Return the [x, y] coordinate for the center point of the cell that contains the specified text.  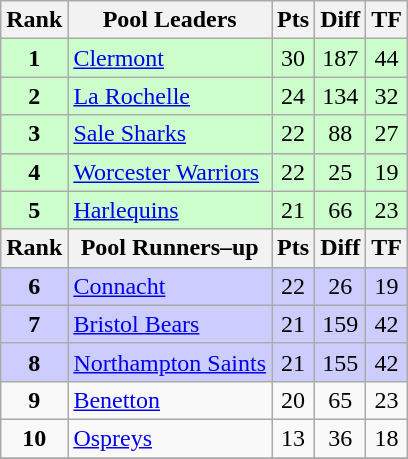
27 [387, 134]
Pool Leaders [170, 20]
30 [294, 58]
Ospreys [170, 438]
Bristol Bears [170, 324]
20 [294, 400]
La Rochelle [170, 96]
159 [340, 324]
18 [387, 438]
Harlequins [170, 210]
7 [34, 324]
Northampton Saints [170, 362]
3 [34, 134]
Connacht [170, 286]
Clermont [170, 58]
65 [340, 400]
Benetton [170, 400]
Sale Sharks [170, 134]
8 [34, 362]
32 [387, 96]
1 [34, 58]
66 [340, 210]
13 [294, 438]
Pool Runners–up [170, 248]
24 [294, 96]
10 [34, 438]
36 [340, 438]
44 [387, 58]
88 [340, 134]
187 [340, 58]
2 [34, 96]
134 [340, 96]
6 [34, 286]
9 [34, 400]
Worcester Warriors [170, 172]
26 [340, 286]
4 [34, 172]
5 [34, 210]
155 [340, 362]
25 [340, 172]
